Provide the [X, Y] coordinate of the cell's center where the given text is located.  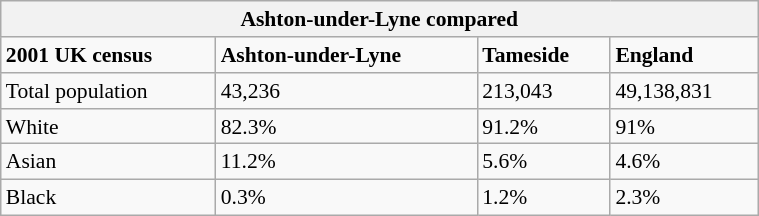
Ashton-under-Lyne compared [380, 19]
213,043 [544, 91]
2.3% [684, 197]
England [684, 55]
0.3% [347, 197]
4.6% [684, 162]
Tameside [544, 55]
2001 UK census [108, 55]
Asian [108, 162]
11.2% [347, 162]
1.2% [544, 197]
49,138,831 [684, 91]
91.2% [544, 126]
91% [684, 126]
5.6% [544, 162]
White [108, 126]
Black [108, 197]
82.3% [347, 126]
43,236 [347, 91]
Ashton-under-Lyne [347, 55]
Total population [108, 91]
